From the cell containing the given text, extract its center point as [x, y] coordinate. 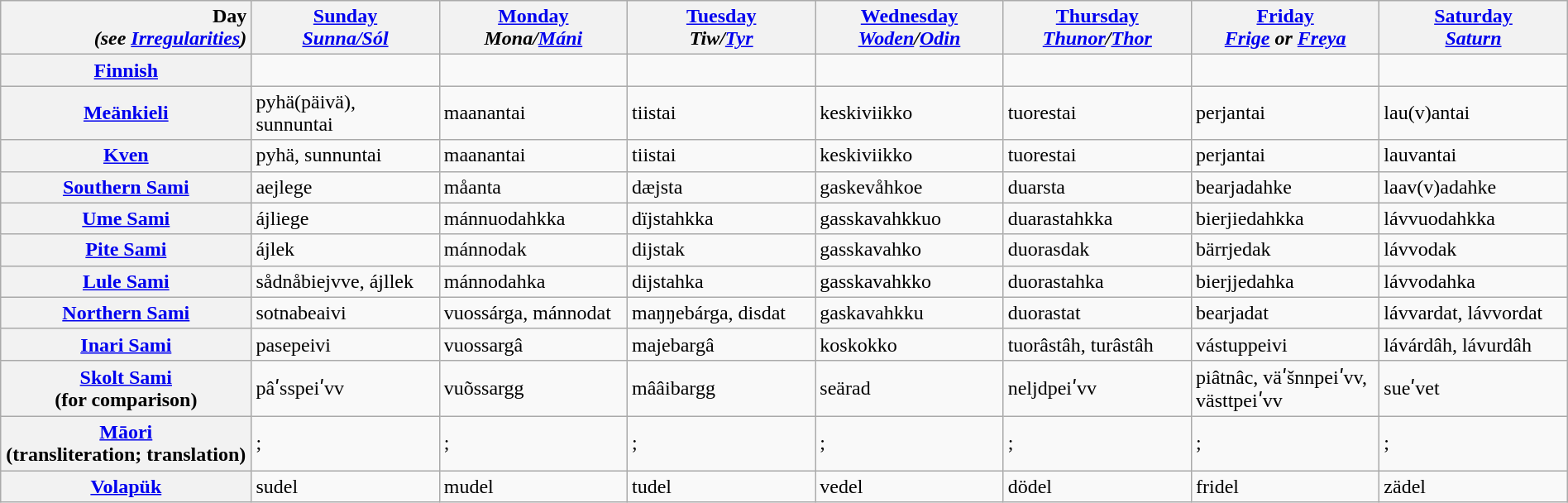
sotnabeaivi [346, 313]
gasskavahkkuo [910, 218]
seärad [910, 388]
sådnåbiejvve, ájllek [346, 281]
Meänkieli [126, 113]
lauvantai [1474, 156]
Pite Sami [126, 250]
Inari Sami [126, 344]
gasskavahkko [910, 281]
MondayMona/Máni [533, 28]
bierjiedahkka [1285, 218]
WednesdayWoden/Odin [910, 28]
sueʹvet [1474, 388]
dödel [1097, 486]
Kven [126, 156]
dæjsta [721, 187]
lávvodahka [1474, 281]
mââibargg [721, 388]
duorastahka [1097, 281]
duorasdak [1097, 250]
bearjadahke [1285, 187]
pyhä(päivä), sunnuntai [346, 113]
majebargâ [721, 344]
dijstahka [721, 281]
SundaySunna/Sól [346, 28]
bärrjedak [1285, 250]
bearjadat [1285, 313]
ájliege [346, 218]
vuossárga, mánnodat [533, 313]
tudel [721, 486]
pasepeivi [346, 344]
dïjstahkka [721, 218]
mánnuodahkka [533, 218]
duarsta [1097, 187]
Day(see Irregularities) [126, 28]
maŋŋebárga, disdat [721, 313]
Volapük [126, 486]
Māori (transliteration; translation) [126, 443]
duarastahkka [1097, 218]
duorastat [1097, 313]
mánnodahka [533, 281]
bierjjedahka [1285, 281]
zädel [1474, 486]
vástuppeivi [1285, 344]
FridayFrige or Freya [1285, 28]
dijstak [721, 250]
Northern Sami [126, 313]
lávárdâh, lávurdâh [1474, 344]
gaskavahkku [910, 313]
fridel [1285, 486]
lávvuodahkka [1474, 218]
pâʹsspeiʹvv [346, 388]
vedel [910, 486]
neljdpeiʹvv [1097, 388]
TuesdayTiw/Tyr [721, 28]
Lule Sami [126, 281]
lau(v)antai [1474, 113]
vuossargâ [533, 344]
vuõssargg [533, 388]
ThursdayThunor/Thor [1097, 28]
gasskavahko [910, 250]
sudel [346, 486]
lávvodak [1474, 250]
tuorâstâh, turâstâh [1097, 344]
koskokko [910, 344]
ájlek [346, 250]
aejlege [346, 187]
piâtnâc, väʹšnnpeiʹvv, västtpeiʹvv [1285, 388]
gaskevåhkoe [910, 187]
Finnish [126, 70]
pyhä, sunnuntai [346, 156]
SaturdaySaturn [1474, 28]
mudel [533, 486]
lávvardat, lávvordat [1474, 313]
mánnodak [533, 250]
Southern Sami [126, 187]
laav(v)adahke [1474, 187]
Ume Sami [126, 218]
Skolt Sami (for comparison) [126, 388]
måanta [533, 187]
